Provide the (X, Y) coordinate of the cell's center where the given text is located.  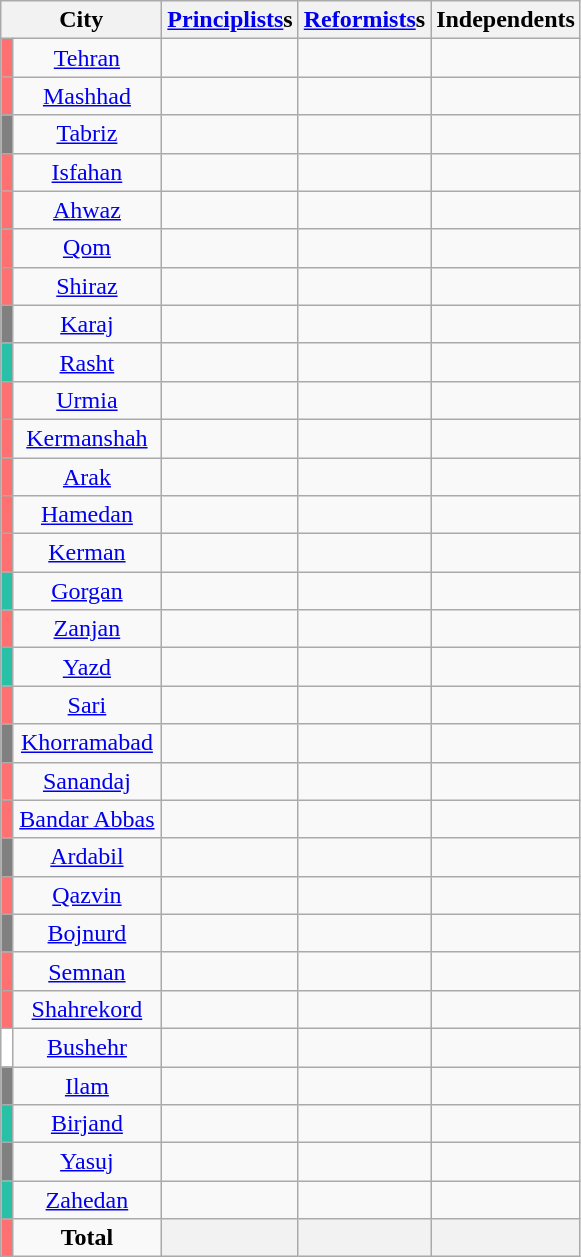
Khorramabad (87, 743)
Total (87, 1238)
Ardabil (87, 857)
Tabriz (87, 134)
Ahwaz (87, 210)
Ilam (87, 1085)
Urmia (87, 400)
Sari (87, 705)
Arak (87, 477)
Independents (506, 20)
Rasht (87, 362)
Sanandaj (87, 781)
Gorgan (87, 591)
Yasuj (87, 1162)
Qazvin (87, 895)
Kermanshah (87, 438)
Zahedan (87, 1200)
Shiraz (87, 286)
Reformistss (364, 20)
Bushehr (87, 1047)
Bojnurd (87, 933)
Semnan (87, 971)
Tehran (87, 58)
Mashhad (87, 96)
Yazd (87, 667)
Birjand (87, 1124)
City (82, 20)
Karaj (87, 324)
Shahrekord (87, 1009)
Principlistss (230, 20)
Qom (87, 248)
Bandar Abbas (87, 819)
Kerman (87, 553)
Isfahan (87, 172)
Hamedan (87, 515)
Zanjan (87, 629)
